Provide the (x, y) coordinate of the cell's center where the given text is located.  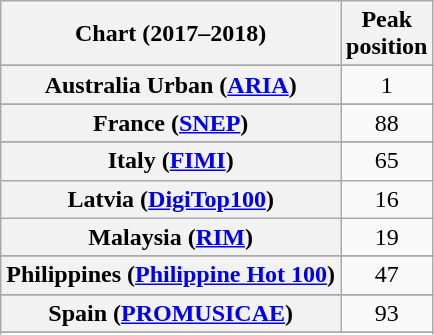
Philippines (Philippine Hot 100) (171, 275)
Malaysia (RIM) (171, 237)
Chart (2017–2018) (171, 34)
Latvia (DigiTop100) (171, 199)
16 (387, 199)
Australia Urban (ARIA) (171, 85)
65 (387, 161)
Italy (FIMI) (171, 161)
Peak position (387, 34)
1 (387, 85)
93 (387, 313)
France (SNEP) (171, 123)
19 (387, 237)
47 (387, 275)
Spain (PROMUSICAE) (171, 313)
88 (387, 123)
